Detect which cell encompasses the target text, then output its (x, y) center coordinate. 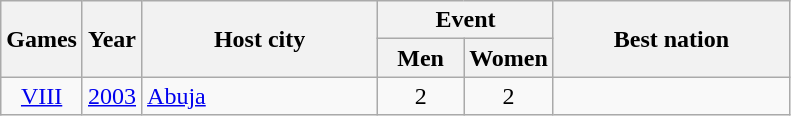
Men (421, 58)
2003 (112, 96)
Abuja (260, 96)
Women (509, 58)
Year (112, 39)
Event (466, 20)
Host city (260, 39)
VIII (42, 96)
Best nation (671, 39)
Games (42, 39)
